Output the (x, y) coordinate of the center of the cell containing the given text.  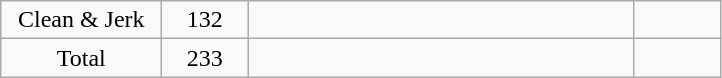
233 (205, 58)
Total (82, 58)
132 (205, 20)
Clean & Jerk (82, 20)
